Detect which cell encompasses the target text, then output its (x, y) center coordinate. 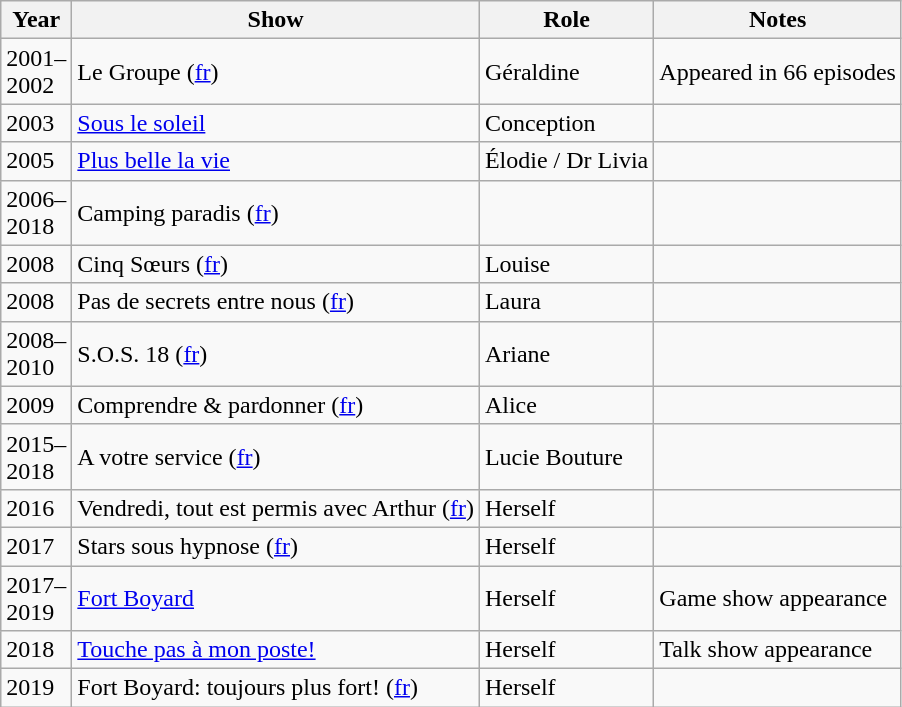
Year (36, 20)
Game show appearance (778, 598)
Laura (566, 302)
2017–2019 (36, 598)
Plus belle la vie (276, 161)
2003 (36, 123)
Stars sous hypnose (fr) (276, 546)
2015–2018 (36, 456)
Vendredi, tout est permis avec Arthur (fr) (276, 508)
Comprendre & pardonner (fr) (276, 405)
Appeared in 66 episodes (778, 72)
Sous le soleil (276, 123)
Conception (566, 123)
Élodie / Dr Livia (566, 161)
Fort Boyard: toujours plus fort! (fr) (276, 688)
Camping paradis (fr) (276, 212)
2019 (36, 688)
Ariane (566, 354)
2006–2018 (36, 212)
2001–2002 (36, 72)
2008–2010 (36, 354)
Talk show appearance (778, 650)
S.O.S. 18 (fr) (276, 354)
Notes (778, 20)
Fort Boyard (276, 598)
Show (276, 20)
A votre service (fr) (276, 456)
2017 (36, 546)
Louise (566, 264)
2016 (36, 508)
Géraldine (566, 72)
Lucie Bouture (566, 456)
2009 (36, 405)
2005 (36, 161)
Cinq Sœurs (fr) (276, 264)
Role (566, 20)
Touche pas à mon poste! (276, 650)
Alice (566, 405)
2018 (36, 650)
Le Groupe (fr) (276, 72)
Pas de secrets entre nous (fr) (276, 302)
